For the text-containing cell, return its midpoint in (X, Y) coordinate format. 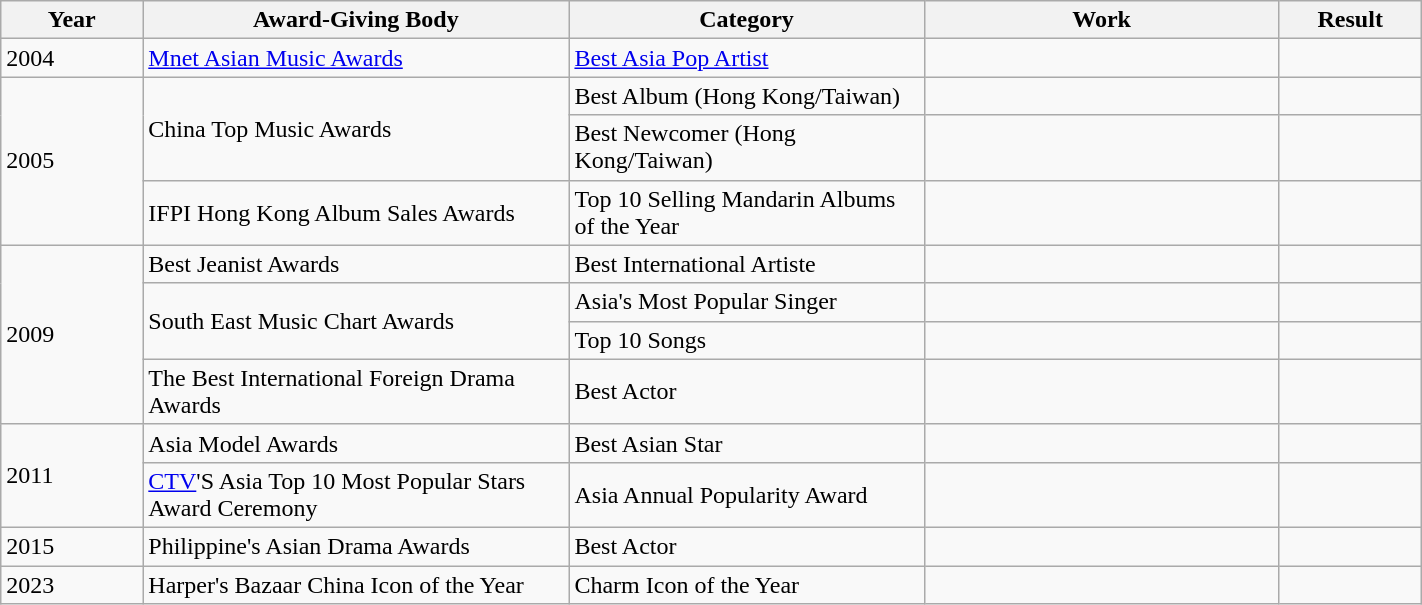
Charm Icon of the Year (746, 585)
South East Music Chart Awards (356, 321)
IFPI Hong Kong Album Sales Awards (356, 212)
Year (72, 20)
Top 10 Songs (746, 340)
Harper's Bazaar China Icon of the Year (356, 585)
2005 (72, 161)
The Best International Foreign Drama Awards (356, 392)
2023 (72, 585)
Work (1102, 20)
Best Asian Star (746, 443)
Best Asia Pop Artist (746, 58)
2009 (72, 334)
Top 10 Selling Mandarin Albums of the Year (746, 212)
2015 (72, 546)
Best Album (Hong Kong/Taiwan) (746, 96)
Award-Giving Body (356, 20)
Result (1350, 20)
2004 (72, 58)
Best International Artiste (746, 264)
Asia Annual Popularity Award (746, 494)
Best Jeanist Awards (356, 264)
Asia's Most Popular Singer (746, 302)
Category (746, 20)
China Top Music Awards (356, 128)
Philippine's Asian Drama Awards (356, 546)
CTV'S Asia Top 10 Most Popular Stars Award Ceremony (356, 494)
2011 (72, 476)
Asia Model Awards (356, 443)
Mnet Asian Music Awards (356, 58)
Best Newcomer (Hong Kong/Taiwan) (746, 148)
